From the cell containing the given text, extract its center point as [X, Y] coordinate. 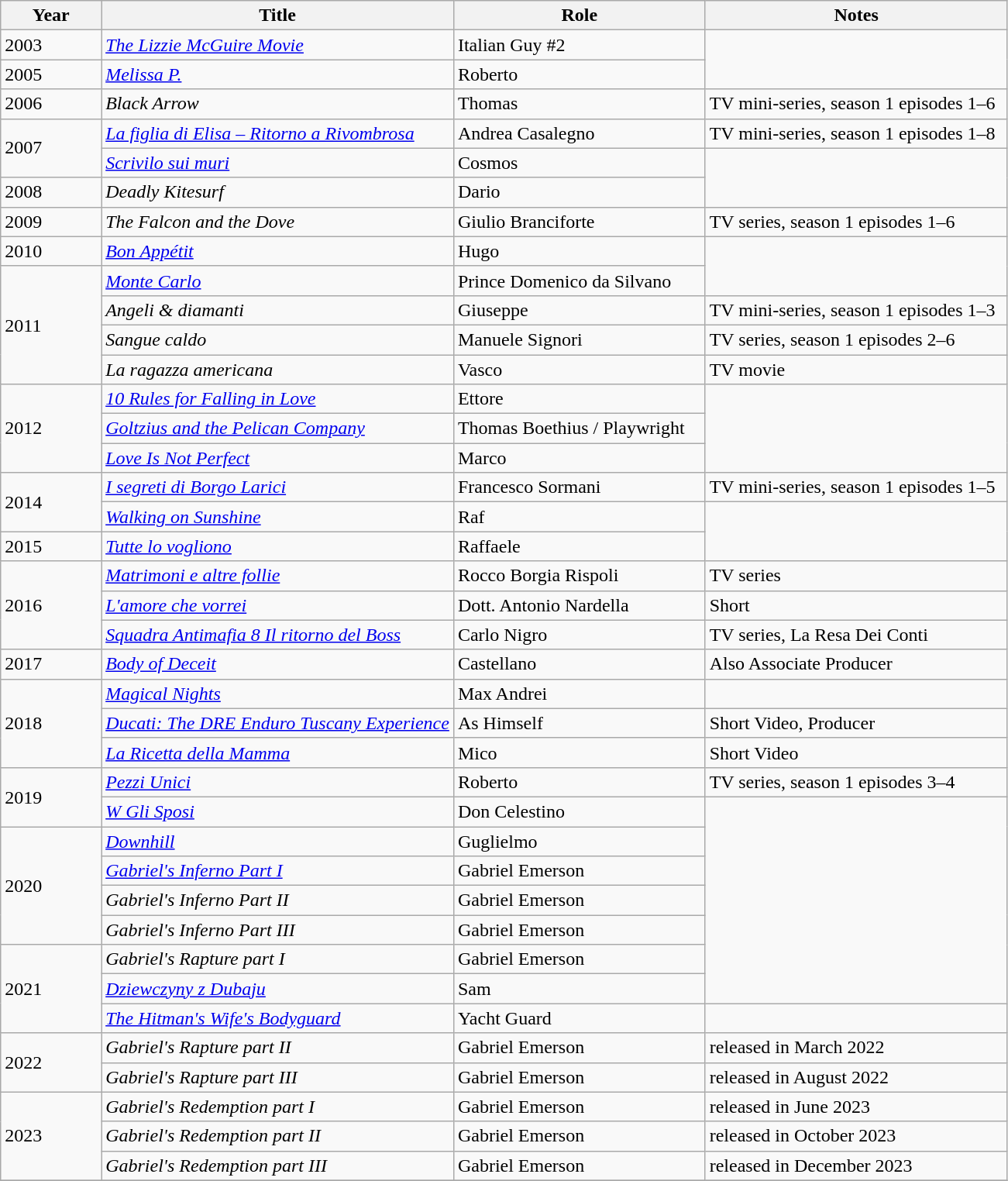
Francesco Sormani [580, 487]
2014 [51, 502]
Matrimoni e altre follie [277, 576]
The Lizzie McGuire Movie [277, 45]
2016 [51, 605]
Gabriel's Inferno Part II [277, 900]
2005 [51, 74]
TV series [856, 576]
10 Rules for Falling in Love [277, 399]
Andrea Casalegno [580, 133]
2017 [51, 664]
2022 [51, 1062]
Gabriel's Rapture part I [277, 959]
Walking on Sunshine [277, 517]
Gabriel's Inferno Part I [277, 871]
Hugo [580, 251]
Thomas Boethius / Playwright [580, 429]
Ducati: The DRE Enduro Tuscany Experience [277, 723]
TV mini-series, season 1 episodes 1–6 [856, 104]
2003 [51, 45]
2019 [51, 797]
Castellano [580, 664]
Marco [580, 458]
released in December 2023 [856, 1166]
2006 [51, 104]
I segreti di Borgo Larici [277, 487]
Role [580, 15]
La figlia di Elisa – Ritorno a Rivombrosa [277, 133]
Downhill [277, 841]
La Ricetta della Mamma [277, 752]
Raf [580, 517]
released in March 2022 [856, 1048]
As Himself [580, 723]
2009 [51, 222]
Short Video [856, 752]
2008 [51, 192]
Carlo Nigro [580, 635]
Notes [856, 15]
Gabriel's Redemption part I [277, 1107]
Year [51, 15]
Thomas [580, 104]
Rocco Borgia Rispoli [580, 576]
TV series, season 1 episodes 3–4 [856, 782]
2021 [51, 989]
Raffaele [580, 546]
Short [856, 605]
TV mini-series, season 1 episodes 1–8 [856, 133]
La ragazza americana [277, 370]
Black Arrow [277, 104]
Short Video, Producer [856, 723]
Body of Deceit [277, 664]
Giulio Branciforte [580, 222]
Ettore [580, 399]
Pezzi Unici [277, 782]
Scrivilo sui muri [277, 163]
Gabriel's Rapture part II [277, 1048]
Title [277, 15]
Gabriel's Redemption part III [277, 1166]
Italian Guy #2 [580, 45]
Sangue caldo [277, 339]
Bon Appétit [277, 251]
2015 [51, 546]
Goltzius and the Pelican Company [277, 429]
Mico [580, 752]
Gabriel's Inferno Part III [277, 930]
Monte Carlo [277, 281]
TV mini-series, season 1 episodes 1–3 [856, 310]
2012 [51, 429]
TV series, season 1 episodes 1–6 [856, 222]
2023 [51, 1136]
Angeli & diamanti [277, 310]
Magical Nights [277, 694]
released in June 2023 [856, 1107]
released in August 2022 [856, 1077]
The Falcon and the Dove [277, 222]
2007 [51, 148]
The Hitman's Wife's Bodyguard [277, 1018]
Squadra Antimafia 8 Il ritorno del Boss [277, 635]
Deadly Kitesurf [277, 192]
Gabriel's Redemption part II [277, 1136]
Manuele Signori [580, 339]
TV series, season 1 episodes 2–6 [856, 339]
released in October 2023 [856, 1136]
2010 [51, 251]
Dott. Antonio Nardella [580, 605]
W Gli Sposi [277, 811]
Melissa P. [277, 74]
TV series, La Resa Dei Conti [856, 635]
Sam [580, 989]
Yacht Guard [580, 1018]
2018 [51, 723]
L'amore che vorrei [277, 605]
Gabriel's Rapture part III [277, 1077]
2011 [51, 325]
Vasco [580, 370]
Dario [580, 192]
Guglielmo [580, 841]
Giuseppe [580, 310]
TV movie [856, 370]
Max Andrei [580, 694]
Also Associate Producer [856, 664]
2020 [51, 885]
TV mini-series, season 1 episodes 1–5 [856, 487]
Tutte lo vogliono [277, 546]
Love Is Not Perfect [277, 458]
Cosmos [580, 163]
Prince Domenico da Silvano [580, 281]
Don Celestino [580, 811]
Dziewczyny z Dubaju [277, 989]
